Return the (X, Y) coordinate for the center point of the cell that contains the specified text.  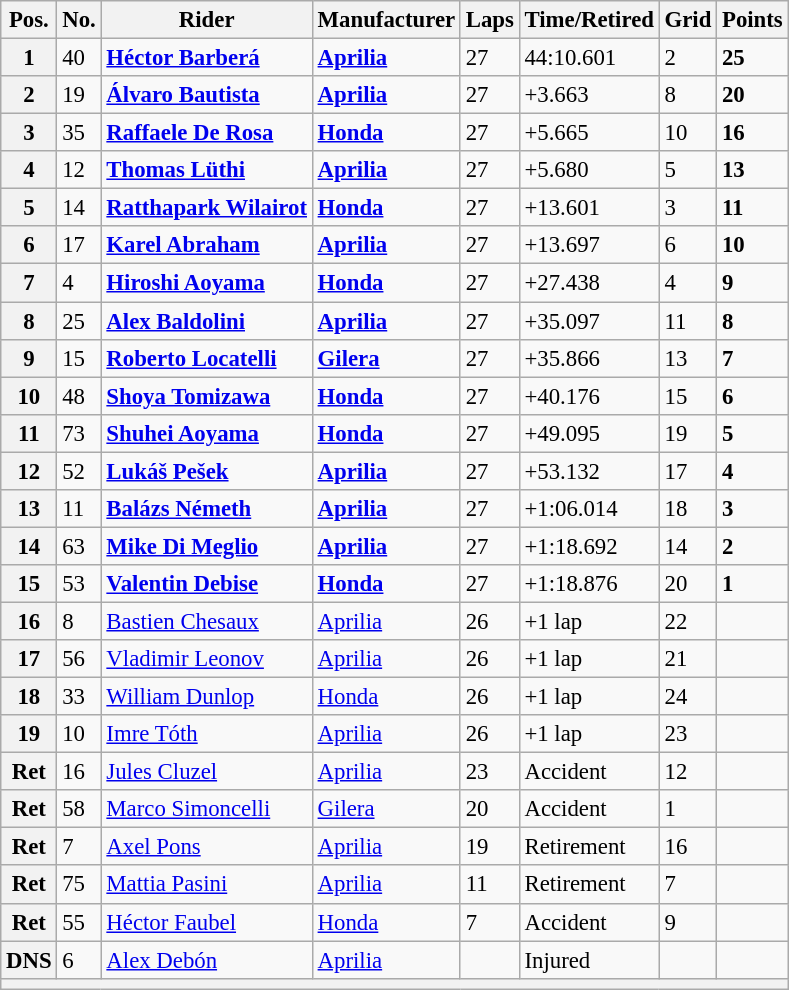
Vladimir Leonov (206, 659)
53 (79, 584)
Laps (490, 20)
58 (79, 809)
Hiroshi Aoyama (206, 283)
Thomas Lüthi (206, 170)
Shuhei Aoyama (206, 433)
Ratthapark Wilairot (206, 208)
Raffaele De Rosa (206, 133)
+1:06.014 (589, 509)
73 (79, 433)
Héctor Faubel (206, 922)
Lukáš Pešek (206, 471)
+5.665 (589, 133)
+35.866 (589, 358)
Injured (589, 960)
Grid (688, 20)
35 (79, 133)
55 (79, 922)
33 (79, 697)
William Dunlop (206, 697)
+1:18.692 (589, 546)
+49.095 (589, 433)
+40.176 (589, 396)
Roberto Locatelli (206, 358)
Balázs Németh (206, 509)
+3.663 (589, 95)
Alex Debón (206, 960)
48 (79, 396)
Shoya Tomizawa (206, 396)
+35.097 (589, 321)
Valentin Debise (206, 584)
Álvaro Bautista (206, 95)
Axel Pons (206, 847)
56 (79, 659)
Pos. (29, 20)
40 (79, 58)
Points (752, 20)
+1:18.876 (589, 584)
44:10.601 (589, 58)
Time/Retired (589, 20)
+5.680 (589, 170)
+13.601 (589, 208)
Karel Abraham (206, 245)
+13.697 (589, 245)
24 (688, 697)
Mattia Pasini (206, 885)
Rider (206, 20)
22 (688, 621)
Imre Tóth (206, 734)
Mike Di Meglio (206, 546)
52 (79, 471)
+53.132 (589, 471)
75 (79, 885)
Jules Cluzel (206, 772)
+27.438 (589, 283)
Manufacturer (386, 20)
No. (79, 20)
63 (79, 546)
DNS (29, 960)
Héctor Barberá (206, 58)
Alex Baldolini (206, 321)
Marco Simoncelli (206, 809)
Bastien Chesaux (206, 621)
21 (688, 659)
